Locate the cell with the specified text and output its [x, y] center coordinate. 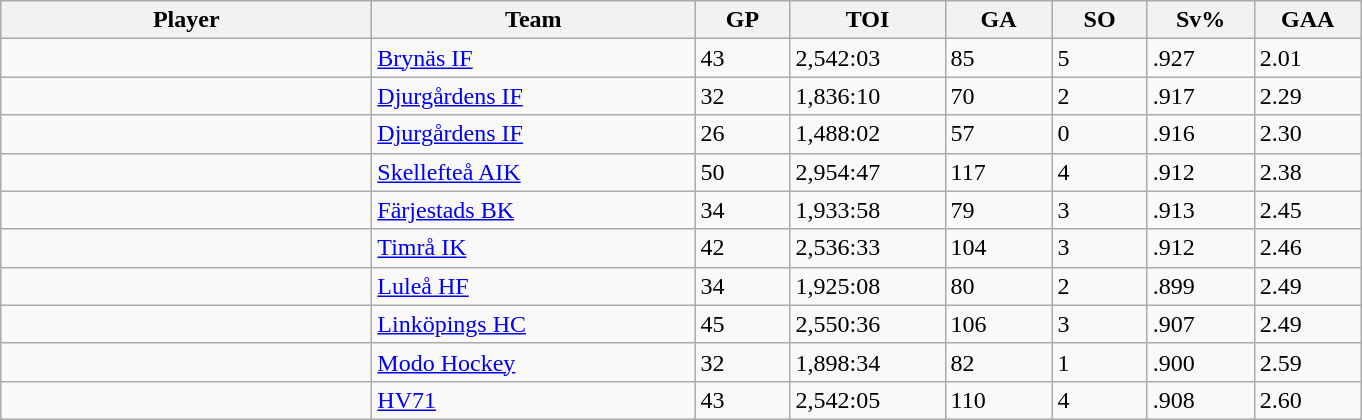
2,542:03 [868, 58]
2.60 [1308, 400]
2,954:47 [868, 172]
82 [998, 362]
85 [998, 58]
45 [742, 324]
26 [742, 134]
.917 [1200, 96]
2,542:05 [868, 400]
GAA [1308, 20]
Team [534, 20]
SO [1100, 20]
Brynäs IF [534, 58]
2.01 [1308, 58]
Modo Hockey [534, 362]
0 [1100, 134]
TOI [868, 20]
106 [998, 324]
57 [998, 134]
.900 [1200, 362]
Player [186, 20]
2.45 [1308, 210]
110 [998, 400]
2,550:36 [868, 324]
Luleå HF [534, 286]
2.59 [1308, 362]
79 [998, 210]
.916 [1200, 134]
42 [742, 248]
.913 [1200, 210]
2.38 [1308, 172]
1 [1100, 362]
.927 [1200, 58]
117 [998, 172]
Skellefteå AIK [534, 172]
1,898:34 [868, 362]
1,488:02 [868, 134]
1,933:58 [868, 210]
.899 [1200, 286]
Sv% [1200, 20]
50 [742, 172]
5 [1100, 58]
80 [998, 286]
GP [742, 20]
Färjestads BK [534, 210]
2.46 [1308, 248]
2,536:33 [868, 248]
GA [998, 20]
1,836:10 [868, 96]
2.29 [1308, 96]
Timrå IK [534, 248]
.907 [1200, 324]
HV71 [534, 400]
Linköpings HC [534, 324]
70 [998, 96]
1,925:08 [868, 286]
.908 [1200, 400]
2.30 [1308, 134]
104 [998, 248]
